Pinpoint the cell where the given text exists, returning its (X, Y) midpoint coordinate. 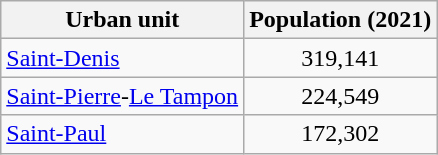
224,549 (340, 96)
Saint-Pierre-Le Tampon (122, 96)
172,302 (340, 134)
319,141 (340, 58)
Saint-Paul (122, 134)
Saint-Denis (122, 58)
Urban unit (122, 20)
Population (2021) (340, 20)
